Find where the given text appears and provide that cell's center as (X, Y) coordinate. 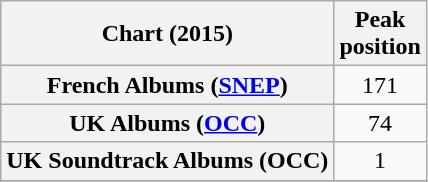
French Albums (SNEP) (168, 85)
Peak position (380, 34)
Chart (2015) (168, 34)
1 (380, 161)
UK Soundtrack Albums (OCC) (168, 161)
74 (380, 123)
UK Albums (OCC) (168, 123)
171 (380, 85)
